Identify which cell holds the provided text, then report its (X, Y) central coordinate. 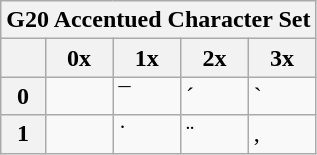
2x (215, 58)
1 (24, 134)
´ (215, 96)
0x (79, 58)
˙ (147, 134)
0 (24, 96)
¯ (147, 96)
, (282, 134)
¨ (215, 134)
1x (147, 58)
3x (282, 58)
G20 Accentued Character Set (158, 20)
` (282, 96)
